Capture the cell that displays the provided text and extract its (x, y) central coordinate. 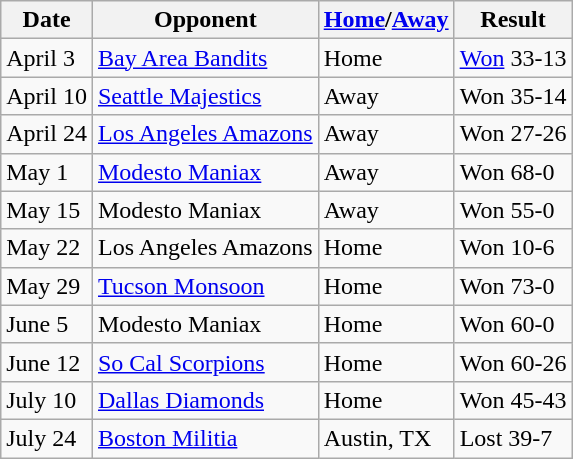
July 10 (47, 400)
Austin, TX (386, 438)
Won 73-0 (513, 286)
May 22 (47, 248)
Bay Area Bandits (205, 58)
Won 10-6 (513, 248)
Won 33-13 (513, 58)
May 15 (47, 210)
April 10 (47, 96)
Date (47, 20)
May 29 (47, 286)
Won 45-43 (513, 400)
July 24 (47, 438)
April 3 (47, 58)
June 12 (47, 362)
Won 68-0 (513, 172)
Opponent (205, 20)
Seattle Majestics (205, 96)
Lost 39-7 (513, 438)
Won 35-14 (513, 96)
Home/Away (386, 20)
Result (513, 20)
May 1 (47, 172)
So Cal Scorpions (205, 362)
Won 60-0 (513, 324)
Won 55-0 (513, 210)
Won 60-26 (513, 362)
Won 27-26 (513, 134)
June 5 (47, 324)
Tucson Monsoon (205, 286)
Dallas Diamonds (205, 400)
April 24 (47, 134)
Boston Militia (205, 438)
